From the cell containing the given text, extract its center point as [X, Y] coordinate. 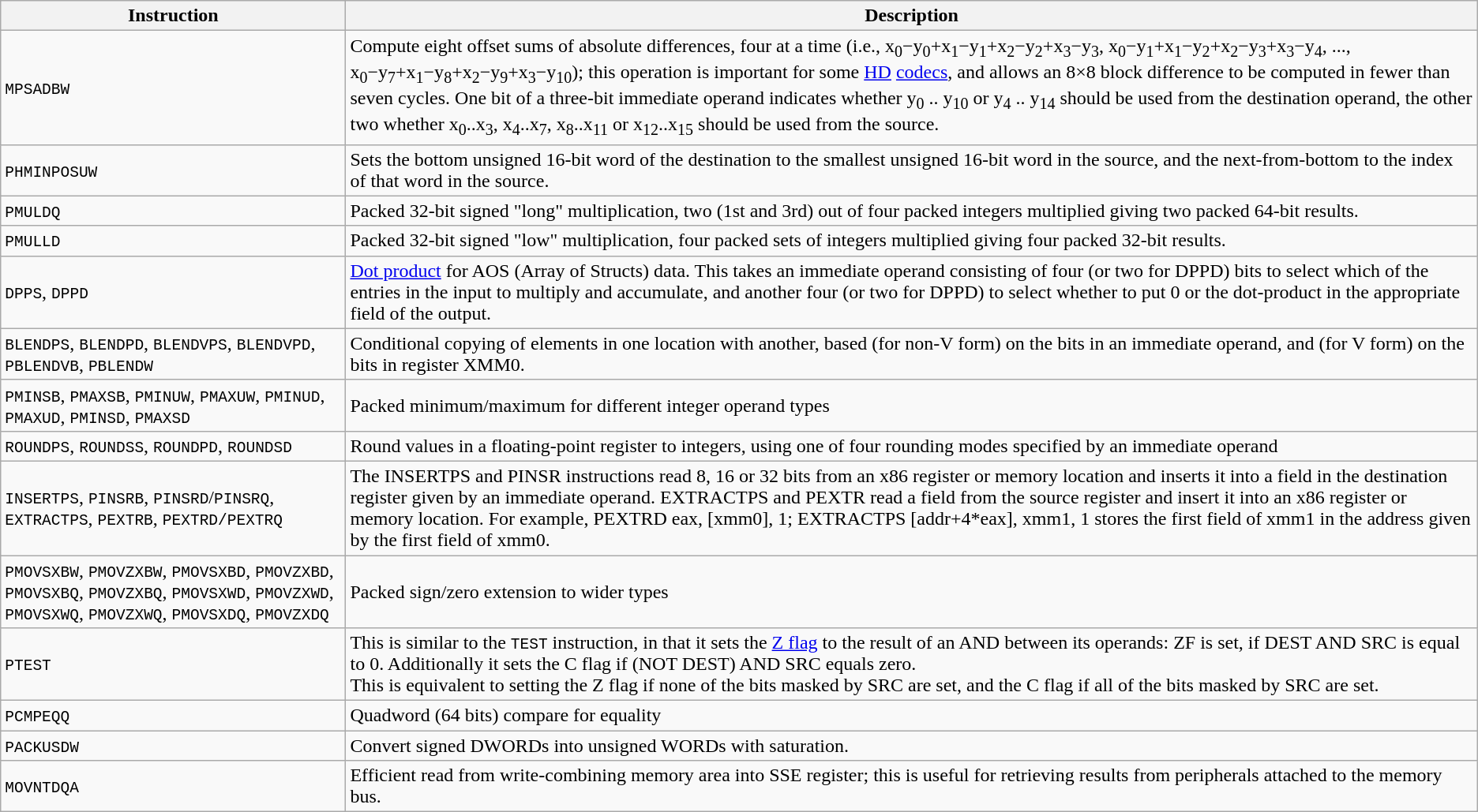
PMINSB, PMAXSB, PMINUW, PMAXUW, PMINUD, PMAXUD, PMINSD, PMAXSD [174, 406]
Efficient read from write-combining memory area into SSE register; this is useful for retrieving results from peripherals attached to the memory bus. [911, 786]
MPSADBW [174, 88]
Packed sign/zero extension to wider types [911, 592]
BLENDPS, BLENDPD, BLENDVPS, BLENDVPD, PBLENDVB, PBLENDW [174, 354]
PTEST [174, 664]
Convert signed DWORDs into unsigned WORDs with saturation. [911, 746]
PCMPEQQ [174, 716]
INSERTPS, PINSRB, PINSRD/PINSRQ, EXTRACTPS, PEXTRB, PEXTRD/PEXTRQ [174, 508]
Quadword (64 bits) compare for equality [911, 716]
PMOVSXBW, PMOVZXBW, PMOVSXBD, PMOVZXBD, PMOVSXBQ, PMOVZXBQ, PMOVSXWD, PMOVZXWD, PMOVSXWQ, PMOVZXWQ, PMOVSXDQ, PMOVZXDQ [174, 592]
MOVNTDQA [174, 786]
Instruction [174, 16]
PMULDQ [174, 211]
ROUNDPS, ROUNDSS, ROUNDPD, ROUNDSD [174, 446]
PACKUSDW [174, 746]
PHMINPOSUW [174, 170]
Packed minimum/maximum for different integer operand types [911, 406]
Description [911, 16]
PMULLD [174, 241]
Packed 32-bit signed "low" multiplication, four packed sets of integers multiplied giving four packed 32-bit results. [911, 241]
Packed 32-bit signed "long" multiplication, two (1st and 3rd) out of four packed integers multiplied giving two packed 64-bit results. [911, 211]
Round values in a floating-point register to integers, using one of four rounding modes specified by an immediate operand [911, 446]
DPPS, DPPD [174, 292]
